Pinpoint the cell where the given text exists, returning its [X, Y] midpoint coordinate. 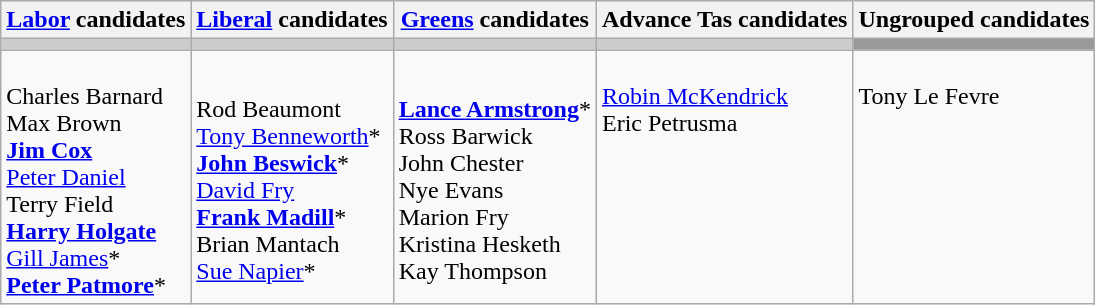
Greens candidates [494, 20]
Charles Barnard Max Brown Jim Cox Peter Daniel Terry Field Harry Holgate Gill James* Peter Patmore* [96, 177]
Robin McKendrick Eric Petrusma [724, 177]
Lance Armstrong* Ross Barwick John Chester Nye Evans Marion Fry Kristina Hesketh Kay Thompson [494, 177]
Labor candidates [96, 20]
Tony Le Fevre [974, 177]
Liberal candidates [292, 20]
Ungrouped candidates [974, 20]
Rod Beaumont Tony Benneworth* John Beswick* David Fry Frank Madill* Brian Mantach Sue Napier* [292, 177]
Advance Tas candidates [724, 20]
